Extract the (X, Y) coordinate from the center of the cell holding the provided text.  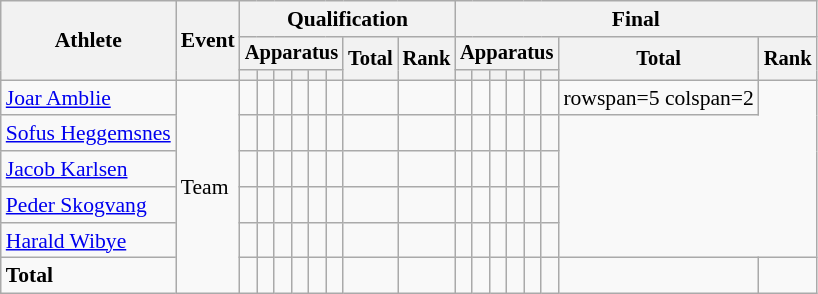
Team (208, 187)
Jacob Karlsen (88, 169)
Joar Amblie (88, 98)
Athlete (88, 40)
rowspan=5 colspan=2 (658, 98)
Event (208, 40)
Qualification (348, 19)
Sofus Heggemsnes (88, 134)
Harald Wibye (88, 241)
Final (636, 19)
Peder Skogvang (88, 205)
